For the text-containing cell, return its midpoint in (X, Y) coordinate format. 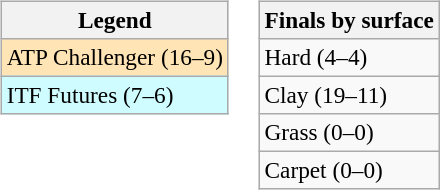
Hard (4–4) (349, 57)
ITF Futures (7–6) (114, 95)
Finals by surface (349, 20)
Legend (114, 20)
Clay (19–11) (349, 95)
Grass (0–0) (349, 133)
ATP Challenger (16–9) (114, 57)
Carpet (0–0) (349, 171)
